Identify which cell holds the provided text, then report its [x, y] central coordinate. 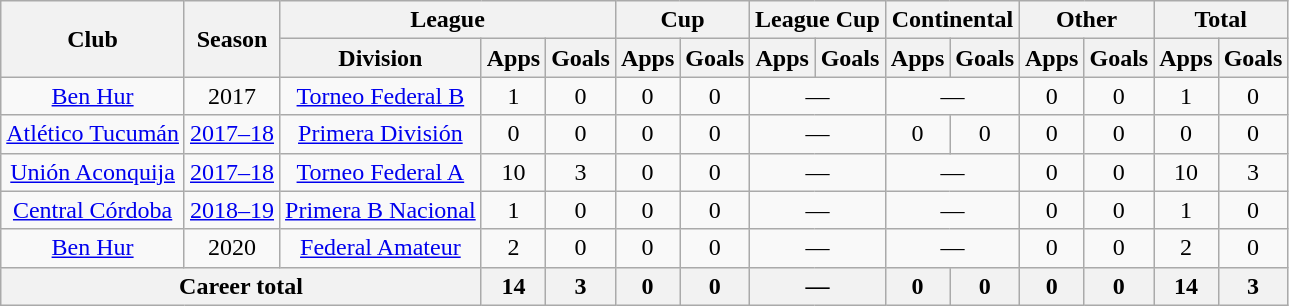
Cup [682, 20]
Federal Amateur [381, 248]
Unión Aconquija [93, 172]
Total [1221, 20]
Primera B Nacional [381, 210]
Torneo Federal A [381, 172]
2017 [232, 96]
Career total [241, 286]
Central Córdoba [93, 210]
Division [381, 58]
Other [1087, 20]
Continental [952, 20]
Club [93, 39]
League [448, 20]
Season [232, 39]
Primera División [381, 134]
League Cup [818, 20]
Atlético Tucumán [93, 134]
2020 [232, 248]
Torneo Federal B [381, 96]
2018–19 [232, 210]
